Extract the [X, Y] coordinate from the center of the cell holding the provided text.  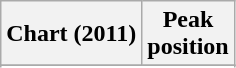
Chart (2011) [72, 34]
Peakposition [188, 34]
